Capture the cell that displays the provided text and extract its (x, y) central coordinate. 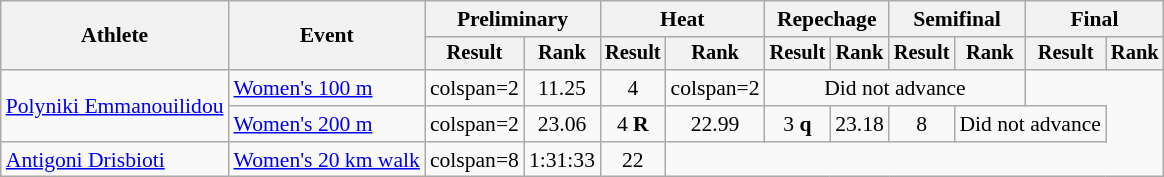
Women's 200 m (327, 124)
23.18 (860, 124)
11.25 (562, 88)
Athlete (115, 36)
Final (1094, 19)
4 R (633, 124)
8 (922, 124)
Repechage (827, 19)
Women's 100 m (327, 88)
23.06 (562, 124)
4 (633, 88)
22.99 (716, 124)
Event (327, 36)
Semifinal (957, 19)
Preliminary (512, 19)
3 q (798, 124)
Heat (682, 19)
Polyniki Emmanouilidou (115, 106)
